Pinpoint the cell where the given text exists, returning its (X, Y) midpoint coordinate. 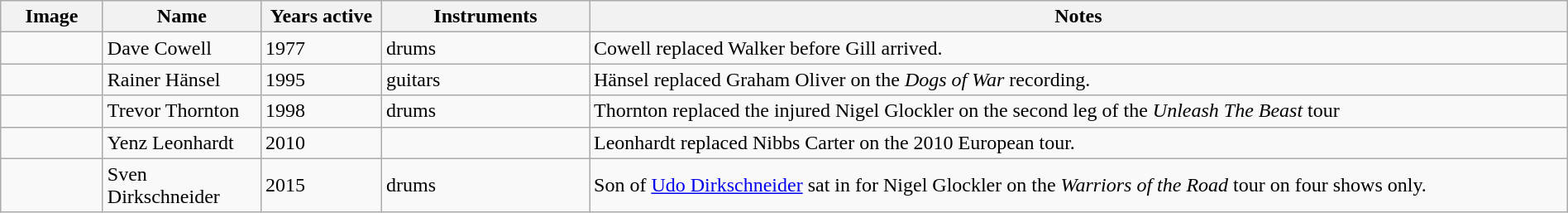
Sven Dirkschneider (182, 186)
Image (52, 17)
Cowell replaced Walker before Gill arrived. (1078, 48)
1998 (321, 111)
2015 (321, 186)
1977 (321, 48)
Hänsel replaced Graham Oliver on the Dogs of War recording. (1078, 80)
1995 (321, 80)
Leonhardt replaced Nibbs Carter on the 2010 European tour. (1078, 143)
Thornton replaced the injured Nigel Glockler on the second leg of the Unleash The Beast tour (1078, 111)
Trevor Thornton (182, 111)
Son of Udo Dirkschneider sat in for Nigel Glockler on the Warriors of the Road tour on four shows only. (1078, 186)
Dave Cowell (182, 48)
Notes (1078, 17)
Years active (321, 17)
Name (182, 17)
Instruments (485, 17)
guitars (485, 80)
2010 (321, 143)
Yenz Leonhardt (182, 143)
Rainer Hänsel (182, 80)
